Locate the cell with the specified text and output its (X, Y) center coordinate. 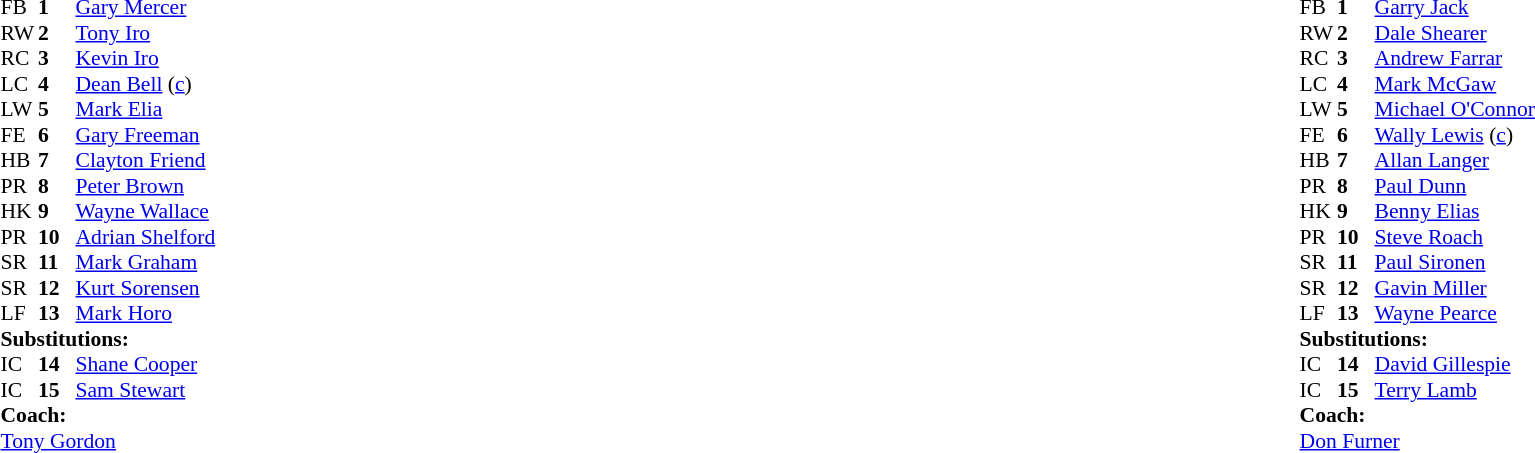
Gavin Miller (1455, 288)
Terry Lamb (1455, 390)
Benny Elias (1455, 211)
Clayton Friend (146, 161)
Gary Freeman (146, 135)
Michael O'Connor (1455, 109)
Dean Bell (c) (146, 84)
Sam Stewart (146, 390)
Allan Langer (1455, 161)
Kevin Iro (146, 59)
Shane Cooper (146, 365)
Mark McGaw (1455, 84)
Paul Dunn (1455, 186)
David Gillespie (1455, 365)
Steve Roach (1455, 237)
Wally Lewis (c) (1455, 135)
Mark Elia (146, 109)
Paul Sironen (1455, 263)
Dale Shearer (1455, 33)
Andrew Farrar (1455, 59)
Adrian Shelford (146, 237)
Peter Brown (146, 186)
Tony Iro (146, 33)
Wayne Wallace (146, 211)
Kurt Sorensen (146, 288)
Wayne Pearce (1455, 313)
Mark Graham (146, 263)
Mark Horo (146, 313)
